Capture the cell that displays the provided text and extract its [x, y] central coordinate. 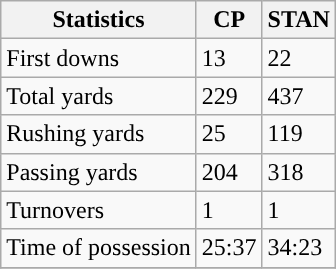
13 [229, 58]
34:23 [298, 248]
STAN [298, 20]
Rushing yards [99, 134]
25 [229, 134]
318 [298, 172]
First downs [99, 58]
119 [298, 134]
25:37 [229, 248]
Turnovers [99, 210]
22 [298, 58]
204 [229, 172]
CP [229, 20]
Total yards [99, 96]
229 [229, 96]
Statistics [99, 20]
Time of possession [99, 248]
Passing yards [99, 172]
437 [298, 96]
